Search for the cell housing the specified text and yield its [x, y] center coordinate. 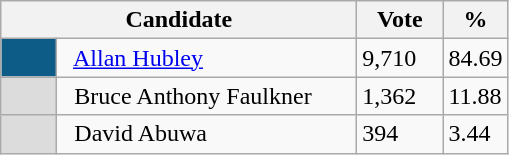
Bruce Anthony Faulkner [207, 96]
84.69 [476, 58]
11.88 [476, 96]
1,362 [400, 96]
% [476, 20]
Candidate [179, 20]
David Abuwa [207, 134]
Allan Hubley [207, 58]
3.44 [476, 134]
Vote [400, 20]
394 [400, 134]
9,710 [400, 58]
